From the cell containing the given text, extract its center point as (x, y) coordinate. 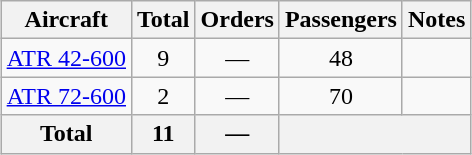
Orders (237, 20)
Passengers (340, 20)
11 (164, 134)
ATR 72-600 (66, 96)
9 (164, 58)
70 (340, 96)
Notes (436, 20)
48 (340, 58)
ATR 42-600 (66, 58)
Aircraft (66, 20)
2 (164, 96)
